Extract the [X, Y] coordinate from the center of the cell holding the provided text.  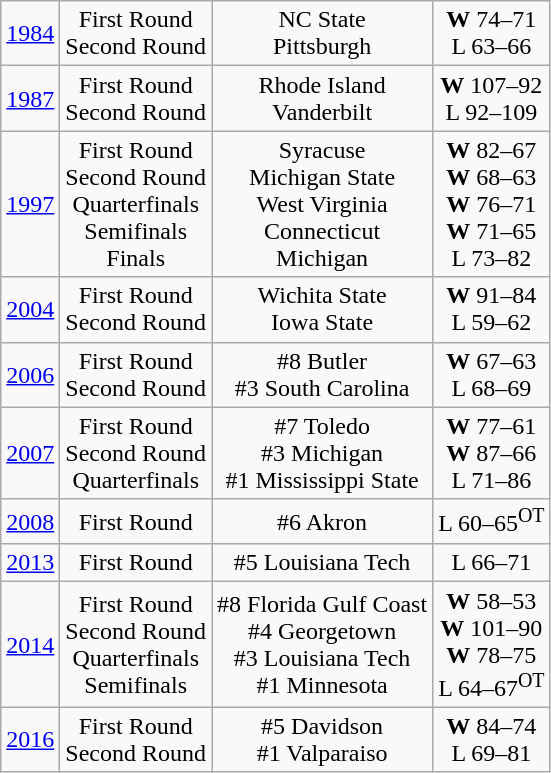
W 77–61W 87–66L 71–86 [492, 453]
W 84–74L 69–81 [492, 740]
W 58–53W 101–90W 78–75L 64–67OT [492, 645]
2006 [30, 374]
Wichita StateIowa State [322, 310]
First RoundSecond RoundQuarterfinalsSemifinals [136, 645]
#8 Butler#3 South Carolina [322, 374]
2014 [30, 645]
#8 Florida Gulf Coast#4 Georgetown#3 Louisiana Tech#1 Minnesota [322, 645]
W 91–84L 59–62 [492, 310]
2007 [30, 453]
NC StatePittsburgh [322, 34]
2013 [30, 563]
First RoundSecond RoundQuarterfinals [136, 453]
L 66–71 [492, 563]
W 82–67W 68–63W 76–71W 71–65L 73–82 [492, 204]
First RoundSecond RoundQuarterfinalsSemifinalsFinals [136, 204]
SyracuseMichigan StateWest VirginiaConnecticutMichigan [322, 204]
2008 [30, 522]
2004 [30, 310]
W 107–92L 92–109 [492, 98]
1984 [30, 34]
W 74–71L 63–66 [492, 34]
#7 Toledo#3 Michigan#1 Mississippi State [322, 453]
W 67–63L 68–69 [492, 374]
2016 [30, 740]
L 60–65OT [492, 522]
#5 Louisiana Tech [322, 563]
1987 [30, 98]
1997 [30, 204]
#6 Akron [322, 522]
#5 Davidson#1 Valparaiso [322, 740]
Rhode IslandVanderbilt [322, 98]
